Detect which cell encompasses the target text, then output its (x, y) center coordinate. 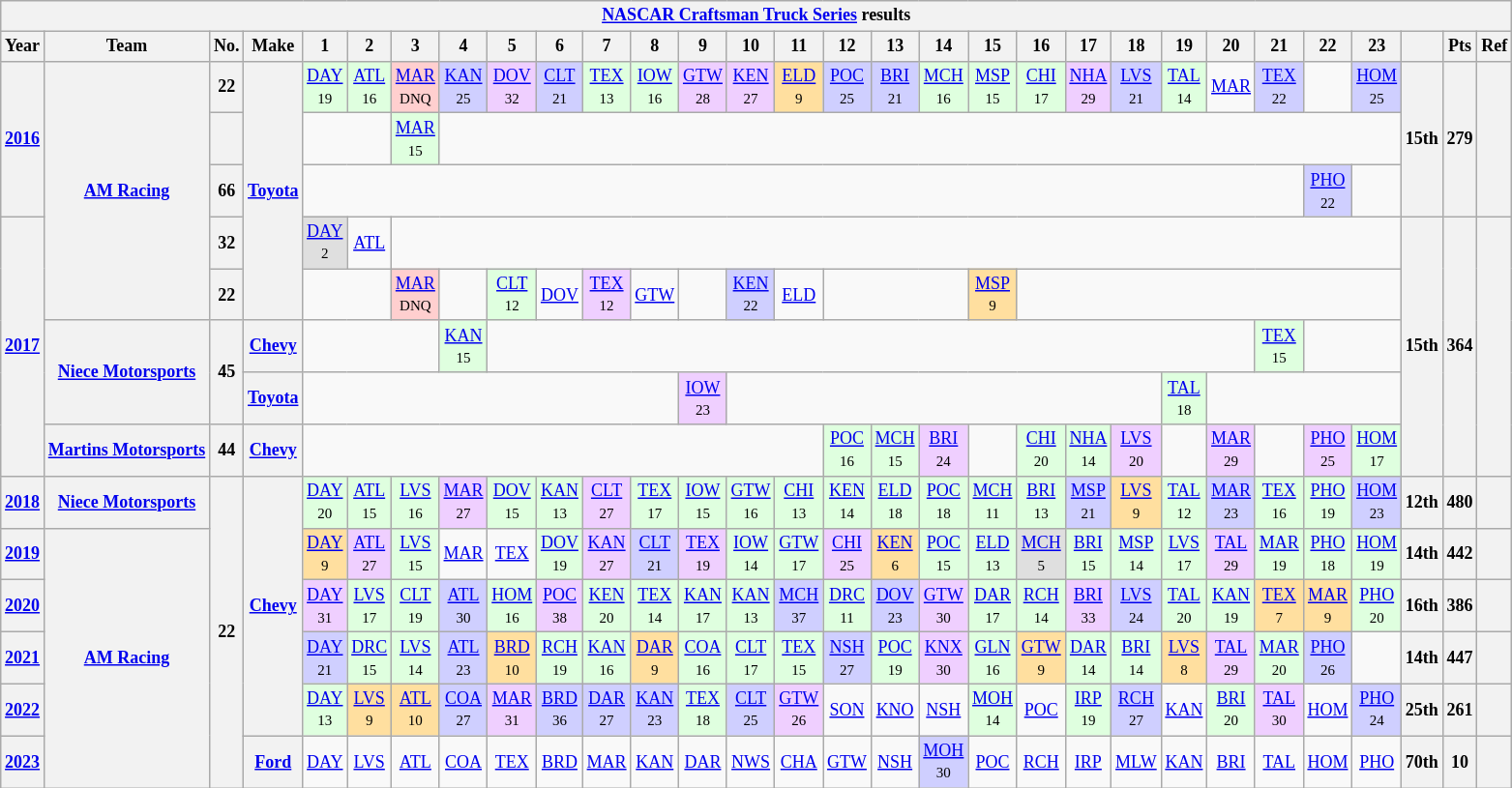
Team (126, 46)
KAN27 (607, 554)
MCH37 (799, 606)
TAL30 (1279, 710)
CLT12 (513, 295)
TEX7 (1279, 606)
CLT27 (607, 502)
TAL (1279, 762)
MCH16 (944, 87)
KAN23 (655, 710)
261 (1460, 710)
14 (944, 46)
PHO19 (1327, 502)
TEX18 (703, 710)
CLT17 (751, 657)
18 (1136, 46)
ATL16 (370, 87)
KAN17 (703, 606)
TAL18 (1184, 398)
32 (226, 243)
20 (1231, 46)
PHO24 (1378, 710)
70th (1422, 762)
IOW23 (703, 398)
BRI33 (1088, 606)
2021 (23, 657)
2019 (23, 554)
LVS15 (416, 554)
CLT19 (416, 606)
LVS14 (416, 657)
ATL30 (463, 606)
GTW9 (1041, 657)
MOH30 (944, 762)
MAR27 (463, 502)
KAN16 (607, 657)
TEX14 (655, 606)
BRI14 (1136, 657)
44 (226, 451)
BRI20 (1231, 710)
2 (370, 46)
GTW16 (751, 502)
DAR9 (655, 657)
PHO25 (1327, 451)
DOV32 (513, 87)
KEN20 (607, 606)
2018 (23, 502)
BRD10 (513, 657)
386 (1460, 606)
BRI13 (1041, 502)
MAR15 (416, 139)
POC18 (944, 502)
12 (847, 46)
LVS16 (416, 502)
Pts (1460, 46)
MSP15 (993, 87)
9 (703, 46)
MAR31 (513, 710)
TEX12 (607, 295)
21 (1279, 46)
NSH27 (847, 657)
17 (1088, 46)
ATL23 (463, 657)
PHO18 (1327, 554)
POC15 (944, 554)
IOW14 (751, 554)
16th (1422, 606)
2020 (23, 606)
2016 (23, 139)
66 (226, 190)
TEX22 (1279, 87)
KEN14 (847, 502)
DAR17 (993, 606)
DAY31 (325, 606)
PHO (1378, 762)
LVS24 (1136, 606)
BRD36 (560, 710)
HOM16 (513, 606)
447 (1460, 657)
DAR27 (607, 710)
3 (416, 46)
KEN6 (895, 554)
KAN19 (1231, 606)
GTW28 (703, 87)
MCH5 (1041, 554)
Year (23, 46)
MOH14 (993, 710)
NASCAR Craftsman Truck Series results (756, 15)
COA27 (463, 710)
2017 (23, 346)
RCH27 (1136, 710)
ATL15 (370, 502)
25th (1422, 710)
ATL10 (416, 710)
KAN15 (463, 346)
1 (325, 46)
CHI20 (1041, 451)
TAL14 (1184, 87)
DAY21 (325, 657)
MCH15 (895, 451)
Ford (273, 762)
POC25 (847, 87)
HOM25 (1378, 87)
TEX16 (1279, 502)
PHO26 (1327, 657)
TEX19 (703, 554)
TAL20 (1184, 606)
POC16 (847, 451)
ELD (799, 295)
DAY (325, 762)
DAY9 (325, 554)
BRI24 (944, 451)
KAN25 (463, 87)
MAR9 (1327, 606)
13 (895, 46)
NWS (751, 762)
NHA14 (1088, 451)
MAR29 (1231, 451)
ELD9 (799, 87)
6 (560, 46)
MSP14 (1136, 554)
TEX13 (607, 87)
Martins Motorsports (126, 451)
DAR14 (1088, 657)
CHA (799, 762)
DOV19 (560, 554)
279 (1460, 139)
GTW30 (944, 606)
TEX17 (655, 502)
CLT25 (751, 710)
ELD13 (993, 554)
DAY13 (325, 710)
MAR19 (1279, 554)
IRP19 (1088, 710)
DAY19 (325, 87)
DOV (560, 295)
364 (1460, 346)
RCH19 (560, 657)
RCH (1041, 762)
NHA29 (1088, 87)
DRC11 (847, 606)
480 (1460, 502)
KNX30 (944, 657)
MAR20 (1279, 657)
POC19 (895, 657)
DAY2 (325, 243)
45 (226, 371)
BRI15 (1088, 554)
16 (1041, 46)
Ref (1495, 46)
MSP21 (1088, 502)
KEN22 (751, 295)
COA16 (703, 657)
DAY20 (325, 502)
HOM19 (1378, 554)
PHO20 (1378, 606)
MAR23 (1231, 502)
11 (799, 46)
CHI17 (1041, 87)
MLW (1136, 762)
7 (607, 46)
RCH14 (1041, 606)
COA (463, 762)
LVS21 (1136, 87)
ELD18 (895, 502)
19 (1184, 46)
442 (1460, 554)
TAL12 (1184, 502)
GTW17 (799, 554)
PHO22 (1327, 190)
BRD (560, 762)
ATL27 (370, 554)
IOW15 (703, 502)
23 (1378, 46)
LVS (370, 762)
POC38 (560, 606)
CHI13 (799, 502)
KNO (895, 710)
Make (273, 46)
2022 (23, 710)
DRC15 (370, 657)
BRI (1231, 762)
4 (463, 46)
12th (1422, 502)
HOM23 (1378, 502)
GLN16 (993, 657)
15 (993, 46)
DOV15 (513, 502)
KEN27 (751, 87)
IOW16 (655, 87)
HOM17 (1378, 451)
MSP9 (993, 295)
DAR (703, 762)
2023 (23, 762)
MCH11 (993, 502)
GTW26 (799, 710)
BRI21 (895, 87)
IRP (1088, 762)
LVS8 (1184, 657)
LVS20 (1136, 451)
SON (847, 710)
CHI25 (847, 554)
DOV23 (895, 606)
No. (226, 46)
8 (655, 46)
5 (513, 46)
